Scan for the cell matching the given text and deliver its (x, y) coordinate at center. 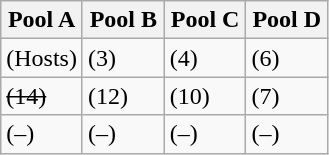
(14) (42, 96)
Pool D (287, 20)
Pool C (205, 20)
(4) (205, 58)
Pool A (42, 20)
(12) (123, 96)
(10) (205, 96)
(6) (287, 58)
(Hosts) (42, 58)
(7) (287, 96)
Pool B (123, 20)
(3) (123, 58)
